Determine the (x, y) coordinate at the center of the cell enclosing the given text.  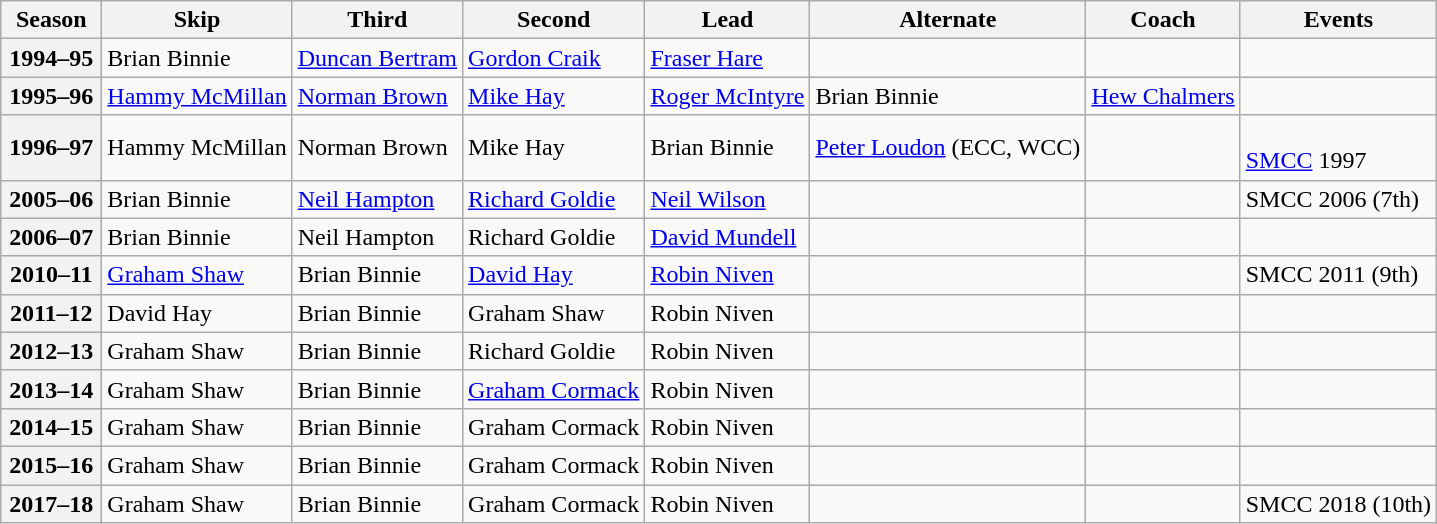
Season (52, 20)
2010–11 (52, 275)
2006–07 (52, 237)
Neil Wilson (728, 199)
SMCC 2018 (10th) (1338, 503)
Coach (1163, 20)
2017–18 (52, 503)
Events (1338, 20)
2013–14 (52, 389)
Alternate (948, 20)
SMCC 2006 (7th) (1338, 199)
2014–15 (52, 427)
SMCC 1997 (1338, 148)
Second (554, 20)
Roger McIntyre (728, 96)
1996–97 (52, 148)
Gordon Craik (554, 58)
2005–06 (52, 199)
Peter Loudon (ECC, WCC) (948, 148)
David Mundell (728, 237)
Hew Chalmers (1163, 96)
Third (377, 20)
SMCC 2011 (9th) (1338, 275)
Fraser Hare (728, 58)
2011–12 (52, 313)
Skip (197, 20)
Lead (728, 20)
2015–16 (52, 465)
1995–96 (52, 96)
1994–95 (52, 58)
2012–13 (52, 351)
Duncan Bertram (377, 58)
